Extract the (X, Y) coordinate from the center of the cell holding the provided text.  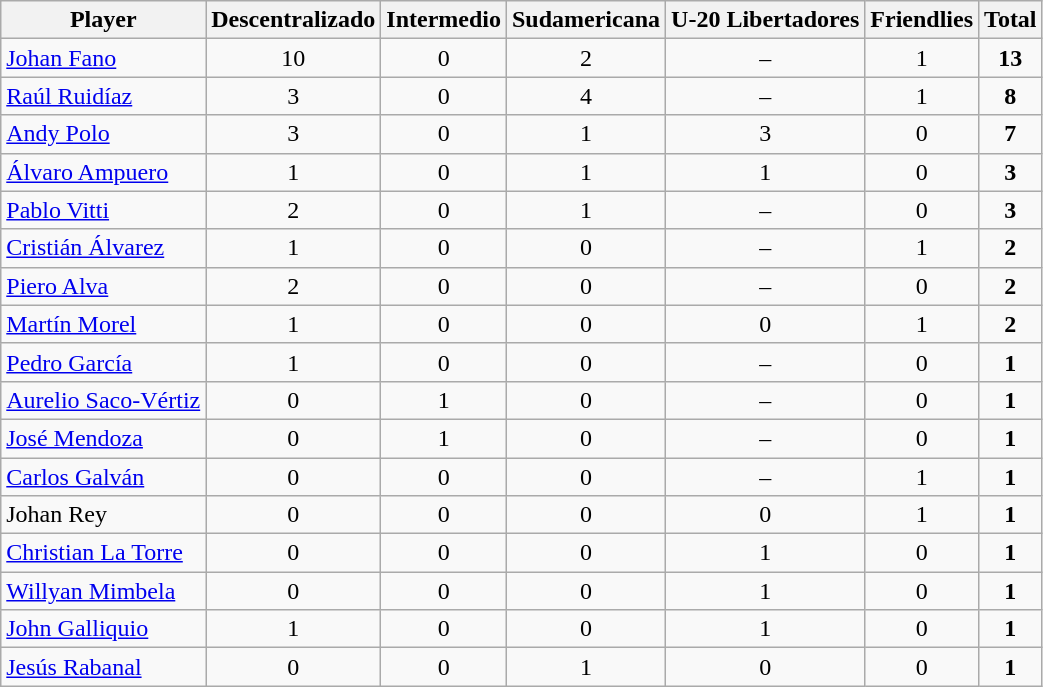
Sudamericana (586, 20)
Aurelio Saco-Vértiz (104, 400)
Intermedio (444, 20)
13 (1011, 58)
Andy Polo (104, 134)
Álvaro Ampuero (104, 172)
8 (1011, 96)
Carlos Galván (104, 477)
Martín Morel (104, 324)
Friendlies (922, 20)
Pablo Vitti (104, 210)
John Galliquio (104, 629)
Piero Alva (104, 286)
José Mendoza (104, 438)
Cristián Álvarez (104, 248)
Descentralizado (294, 20)
Johan Fano (104, 58)
Christian La Torre (104, 553)
Jesús Rabanal (104, 667)
Raúl Ruidíaz (104, 96)
Willyan Mimbela (104, 591)
4 (586, 96)
Player (104, 20)
7 (1011, 134)
Johan Rey (104, 515)
Pedro García (104, 362)
10 (294, 58)
U-20 Libertadores (766, 20)
Total (1011, 20)
